Scan for the cell matching the given text and deliver its (x, y) coordinate at center. 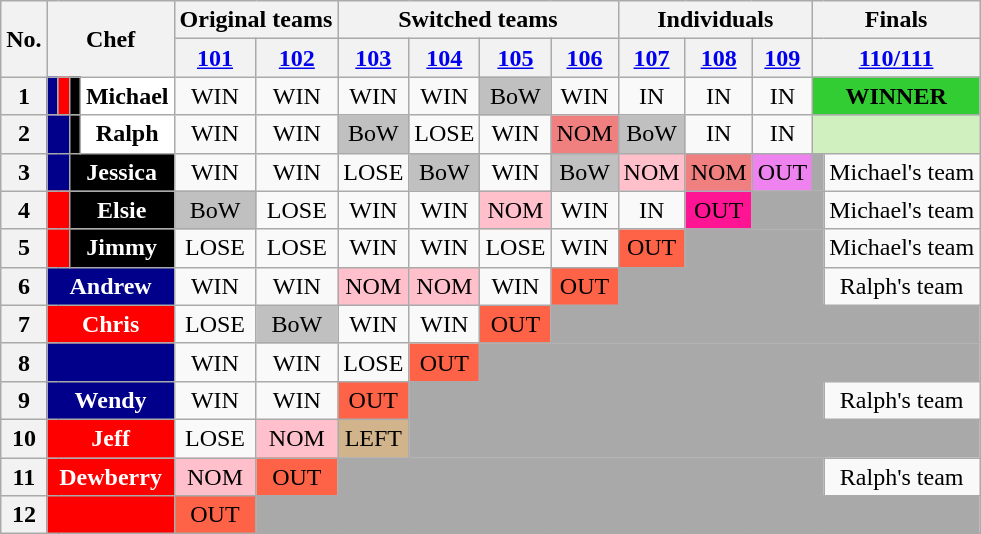
104 (444, 58)
Chef (110, 39)
108 (718, 58)
12 (24, 515)
Jessica (122, 172)
Dewberry (110, 477)
8 (24, 362)
Individuals (716, 20)
Elsie (122, 210)
4 (24, 210)
10 (24, 438)
102 (297, 58)
Jimmy (122, 248)
Finals (896, 20)
1 (24, 96)
Ralph (127, 134)
Andrew (110, 286)
Chris (110, 324)
Jeff (110, 438)
5 (24, 248)
110/111 (896, 58)
9 (24, 400)
6 (24, 286)
Original teams (256, 20)
101 (215, 58)
103 (374, 58)
109 (782, 58)
Switched teams (478, 20)
105 (516, 58)
Michael (127, 96)
106 (584, 58)
2 (24, 134)
LEFT (374, 438)
107 (652, 58)
11 (24, 477)
7 (24, 324)
Wendy (110, 400)
WINNER (896, 96)
3 (24, 172)
No. (24, 39)
